Identify which cell holds the provided text, then report its [X, Y] central coordinate. 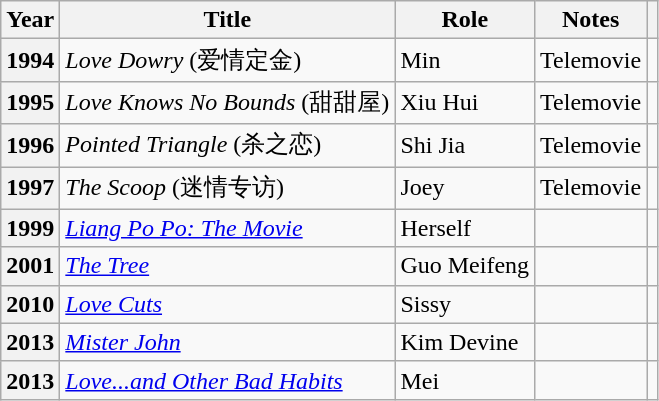
Sissy [465, 304]
Herself [465, 228]
Mei [465, 380]
1995 [30, 102]
Role [465, 20]
The Tree [228, 266]
Mister John [228, 342]
Love Dowry (爱情定金) [228, 60]
Kim Devine [465, 342]
Title [228, 20]
Xiu Hui [465, 102]
Joey [465, 188]
Love Cuts [228, 304]
1994 [30, 60]
1996 [30, 146]
Liang Po Po: The Movie [228, 228]
Year [30, 20]
2010 [30, 304]
Pointed Triangle (杀之恋) [228, 146]
Guo Meifeng [465, 266]
1999 [30, 228]
The Scoop (迷情专访) [228, 188]
Shi Jia [465, 146]
Love Knows No Bounds (甜甜屋) [228, 102]
Min [465, 60]
1997 [30, 188]
2001 [30, 266]
Notes [591, 20]
Love...and Other Bad Habits [228, 380]
